From the cell containing the given text, extract its center point as (X, Y) coordinate. 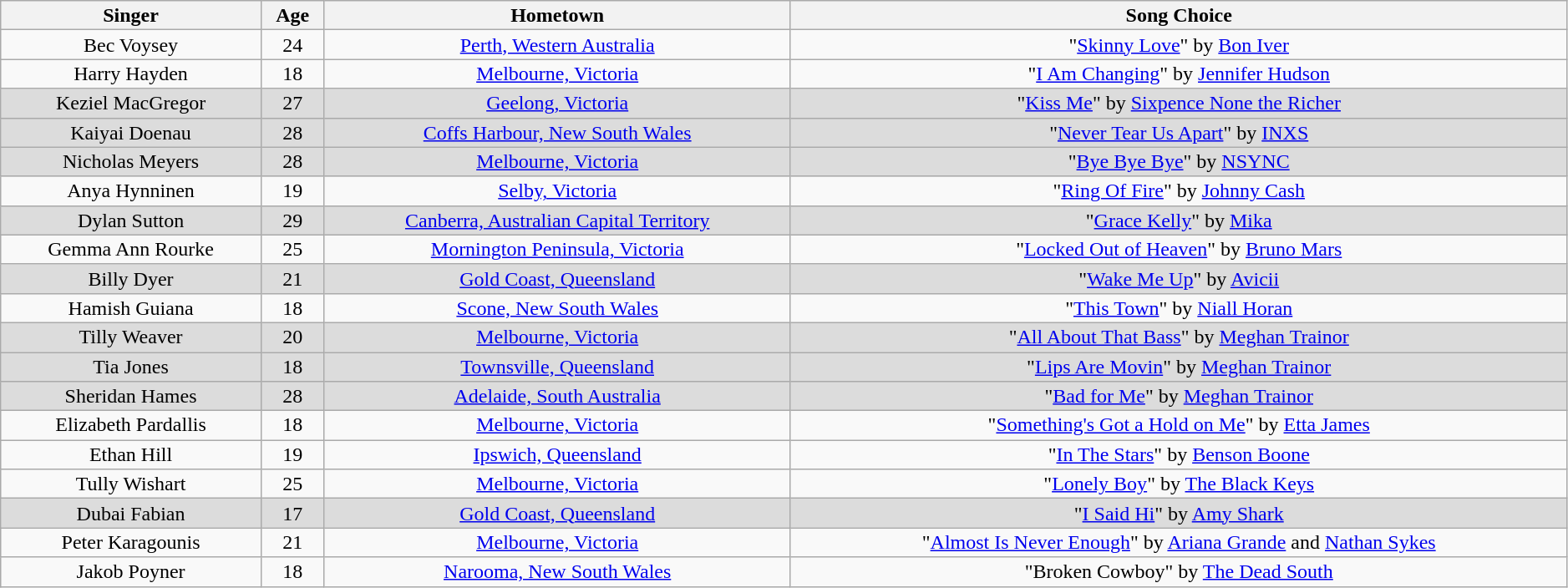
Billy Dyer (131, 279)
Dubai Fabian (131, 513)
Harry Hayden (131, 73)
Anya Hynninen (131, 190)
Singer (131, 15)
Selby, Victoria (557, 190)
Elizabeth Pardallis (131, 426)
Narooma, New South Wales (557, 571)
"Wake Me Up" by Avicii (1179, 279)
"Skinny Love" by Bon Iver (1179, 45)
Ipswich, Queensland (557, 454)
Scone, New South Wales (557, 307)
"Kiss Me" by Sixpence None the Richer (1179, 104)
27 (292, 104)
"I Said Hi" by Amy Shark (1179, 513)
Gemma Ann Rourke (131, 249)
"Bye Bye Bye" by NSYNC (1179, 162)
"Almost Is Never Enough" by Ariana Grande and Nathan Sykes (1179, 543)
"I Am Changing" by Jennifer Hudson (1179, 73)
"All About That Bass" by Meghan Trainor (1179, 337)
Mornington Peninsula, Victoria (557, 249)
"Grace Kelly" by Mika (1179, 220)
Tia Jones (131, 367)
Perth, Western Australia (557, 45)
Dylan Sutton (131, 220)
"Something's Got a Hold on Me" by Etta James (1179, 426)
Bec Voysey (131, 45)
Tully Wishart (131, 484)
Song Choice (1179, 15)
Adelaide, South Australia (557, 396)
Hometown (557, 15)
"Broken Cowboy" by The Dead South (1179, 571)
Tilly Weaver (131, 337)
Hamish Guiana (131, 307)
Age (292, 15)
"Locked Out of Heaven" by Bruno Mars (1179, 249)
29 (292, 220)
Keziel MacGregor (131, 104)
"In The Stars" by Benson Boone (1179, 454)
"This Town" by Niall Horan (1179, 307)
Coffs Harbour, New South Wales (557, 132)
"Lonely Boy" by The Black Keys (1179, 484)
24 (292, 45)
Sheridan Hames (131, 396)
"Never Tear Us Apart" by INXS (1179, 132)
Geelong, Victoria (557, 104)
Townsville, Queensland (557, 367)
Peter Karagounis (131, 543)
17 (292, 513)
20 (292, 337)
Nicholas Meyers (131, 162)
"Bad for Me" by Meghan Trainor (1179, 396)
Ethan Hill (131, 454)
"Ring Of Fire" by Johnny Cash (1179, 190)
Canberra, Australian Capital Territory (557, 220)
Jakob Poyner (131, 571)
"Lips Are Movin" by Meghan Trainor (1179, 367)
Kaiyai Doenau (131, 132)
